Return the (X, Y) coordinate for the center point of the cell that contains the specified text.  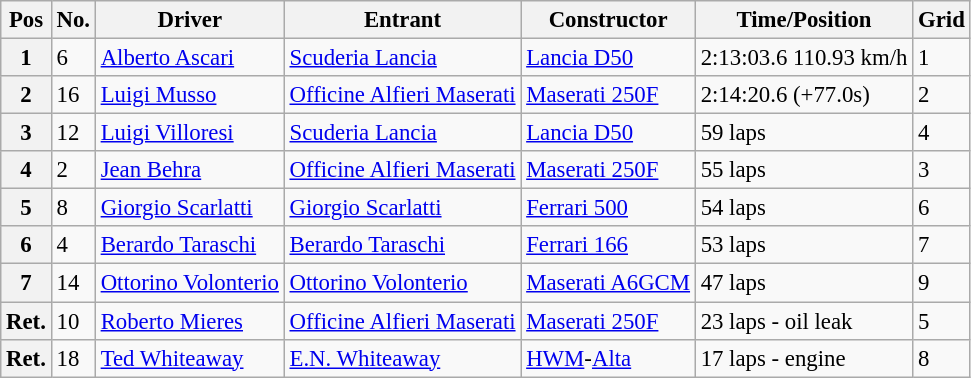
HWM-Alta (608, 358)
Alberto Ascari (190, 58)
Jean Behra (190, 170)
2:13:03.6 110.93 km/h (804, 58)
17 laps - engine (804, 358)
Driver (190, 20)
Maserati A6GCM (608, 283)
Grid (942, 20)
23 laps - oil leak (804, 321)
Ferrari 500 (608, 208)
Roberto Mieres (190, 321)
12 (73, 133)
Pos (26, 20)
10 (73, 321)
47 laps (804, 283)
14 (73, 283)
Luigi Villoresi (190, 133)
59 laps (804, 133)
Constructor (608, 20)
Luigi Musso (190, 95)
53 laps (804, 245)
2:14:20.6 (+77.0s) (804, 95)
E.N. Whiteaway (402, 358)
18 (73, 358)
9 (942, 283)
54 laps (804, 208)
16 (73, 95)
Ted Whiteaway (190, 358)
Entrant (402, 20)
55 laps (804, 170)
Time/Position (804, 20)
No. (73, 20)
Ferrari 166 (608, 245)
